Return [X, Y] of the center of cell containing provided text 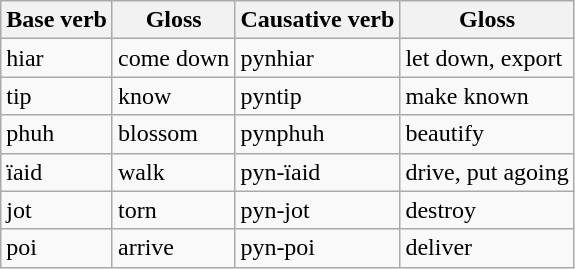
Causative verb [318, 20]
walk [173, 172]
blossom [173, 134]
Base verb [57, 20]
poi [57, 248]
let down, export [487, 58]
pynhiar [318, 58]
pyntip [318, 96]
tip [57, 96]
jot [57, 210]
hiar [57, 58]
deliver [487, 248]
pyn-poi [318, 248]
arrive [173, 248]
know [173, 96]
phuh [57, 134]
torn [173, 210]
pynphuh [318, 134]
destroy [487, 210]
ïaid [57, 172]
pyn-ïaid [318, 172]
make known [487, 96]
pyn-jot [318, 210]
drive, put agoing [487, 172]
beautify [487, 134]
come down [173, 58]
